Search for the cell housing the specified text and yield its (x, y) center coordinate. 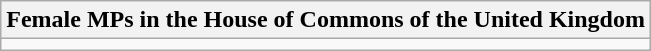
Female MPs in the House of Commons of the United Kingdom (326, 20)
